Locate the cell with the specified text and output its [X, Y] center coordinate. 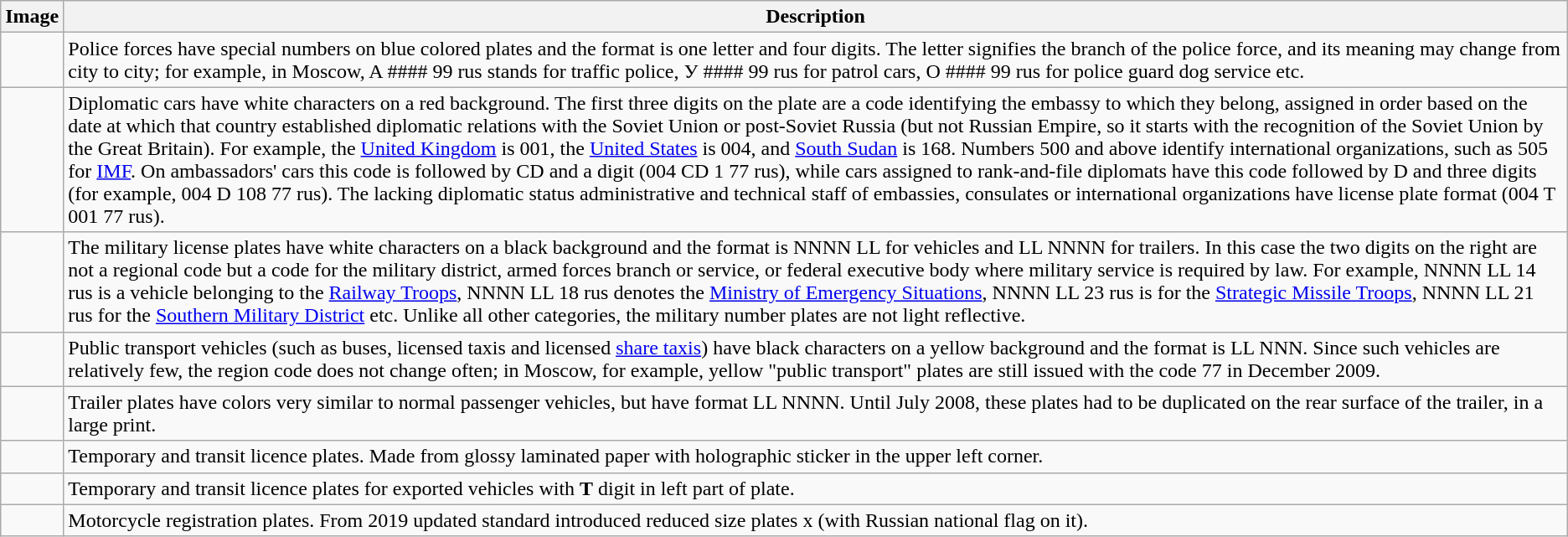
Temporary and transit licence plates. Made from glossy laminated paper with holographic sticker in the upper left corner. [816, 457]
Image [32, 17]
Motorcycle registration plates. From 2019 updated standard introduced reduced size plates x (with Russian national flag on it). [816, 520]
Temporary and transit licence plates for exported vehicles with Т digit in left part of plate. [816, 488]
Description [816, 17]
